Determine the [X, Y] coordinate at the center of the cell enclosing the given text.  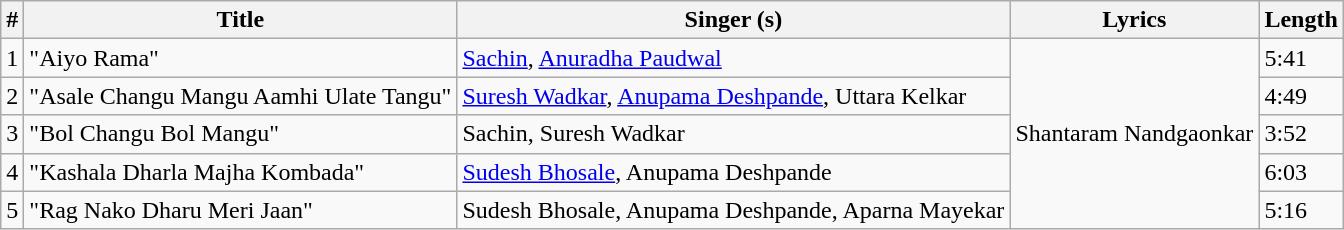
5:16 [1301, 210]
"Asale Changu Mangu Aamhi Ulate Tangu" [240, 96]
5 [12, 210]
2 [12, 96]
"Bol Changu Bol Mangu" [240, 134]
Sudesh Bhosale, Anupama Deshpande, Aparna Mayekar [734, 210]
3:52 [1301, 134]
# [12, 20]
Lyrics [1134, 20]
Sudesh Bhosale, Anupama Deshpande [734, 172]
4:49 [1301, 96]
6:03 [1301, 172]
Suresh Wadkar, Anupama Deshpande, Uttara Kelkar [734, 96]
Sachin, Suresh Wadkar [734, 134]
3 [12, 134]
Length [1301, 20]
Title [240, 20]
Shantaram Nandgaonkar [1134, 134]
4 [12, 172]
"Rag Nako Dharu Meri Jaan" [240, 210]
"Aiyo Rama" [240, 58]
Singer (s) [734, 20]
1 [12, 58]
Sachin, Anuradha Paudwal [734, 58]
5:41 [1301, 58]
"Kashala Dharla Majha Kombada" [240, 172]
